Locate the cell with the specified text and output its [X, Y] center coordinate. 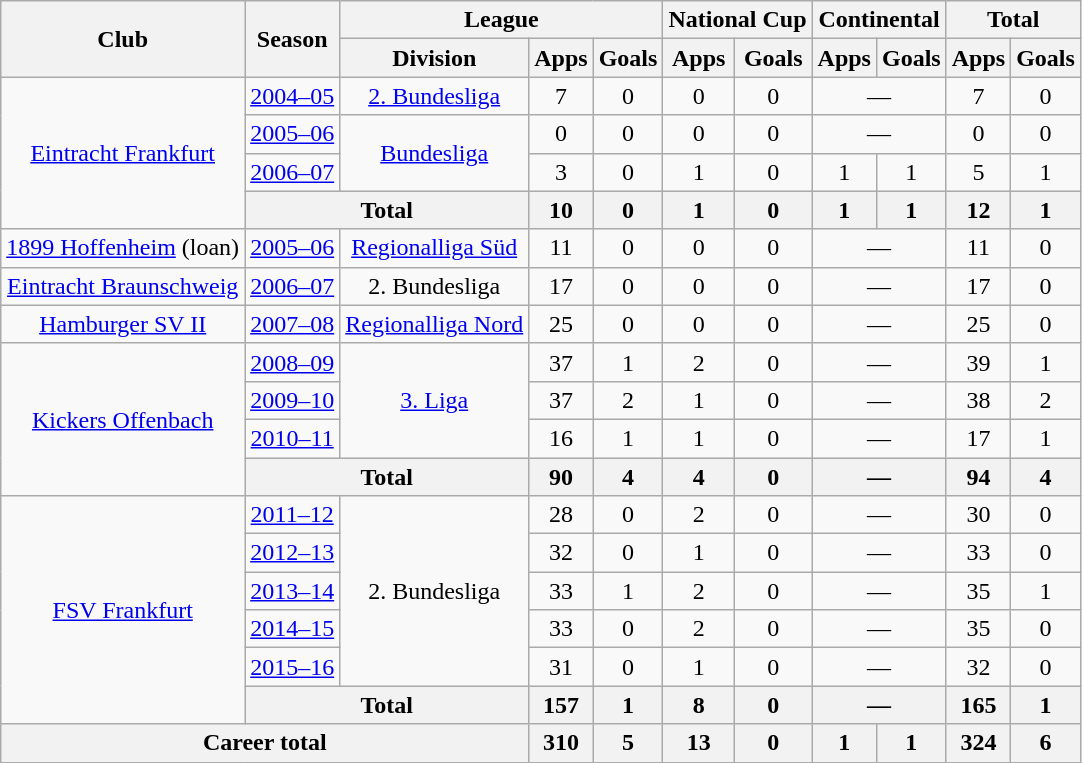
Hamburger SV II [123, 324]
Kickers Offenbach [123, 419]
38 [978, 400]
324 [978, 743]
2009–10 [292, 400]
39 [978, 362]
Continental [879, 20]
National Cup [738, 20]
8 [699, 705]
310 [561, 743]
3 [561, 172]
Eintracht Frankfurt [123, 153]
157 [561, 705]
2013–14 [292, 591]
2004–05 [292, 96]
Regionalliga Süd [434, 248]
28 [561, 515]
16 [561, 438]
94 [978, 477]
31 [561, 667]
13 [699, 743]
2010–11 [292, 438]
2012–13 [292, 553]
League [502, 20]
2008–09 [292, 362]
Eintracht Braunschweig [123, 286]
6 [1046, 743]
Career total [265, 743]
2015–16 [292, 667]
165 [978, 705]
Season [292, 39]
1899 Hoffenheim (loan) [123, 248]
FSV Frankfurt [123, 610]
Division [434, 58]
Bundesliga [434, 153]
30 [978, 515]
2014–15 [292, 629]
10 [561, 210]
90 [561, 477]
12 [978, 210]
Regionalliga Nord [434, 324]
Club [123, 39]
3. Liga [434, 400]
2007–08 [292, 324]
2011–12 [292, 515]
